Locate the cell with the specified text and output its [x, y] center coordinate. 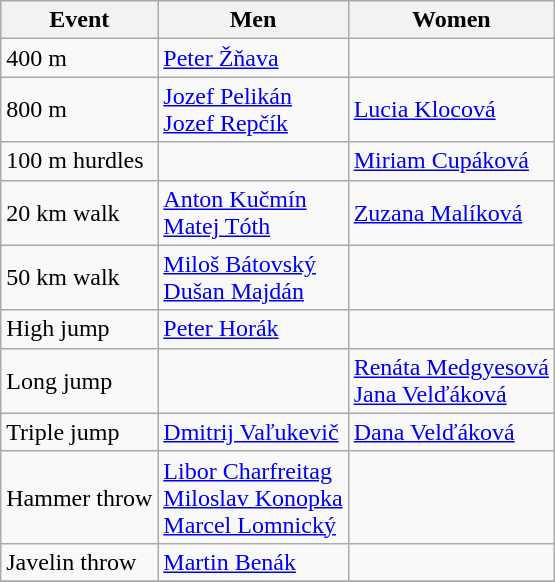
Miloš Bátovský Dušan Majdán [253, 278]
High jump [80, 329]
Anton Kučmín Matej Tóth [253, 212]
Lucia Klocová [451, 110]
Zuzana Malíková [451, 212]
Miriam Cupáková [451, 161]
Dana Velďáková [451, 432]
Dmitrij Vaľukevič [253, 432]
Triple jump [80, 432]
Long jump [80, 380]
20 km walk [80, 212]
50 km walk [80, 278]
Jozef Pelikán Jozef Repčík [253, 110]
Men [253, 20]
Renáta Medgyesová Jana Velďáková [451, 380]
Hammer throw [80, 497]
400 m [80, 58]
Peter Žňava [253, 58]
Javelin throw [80, 562]
Peter Horák [253, 329]
800 m [80, 110]
Event [80, 20]
Martin Benák [253, 562]
100 m hurdles [80, 161]
Women [451, 20]
Libor Charfreitag Miloslav Konopka Marcel Lomnický [253, 497]
